Scan for the cell matching the given text and deliver its (X, Y) coordinate at center. 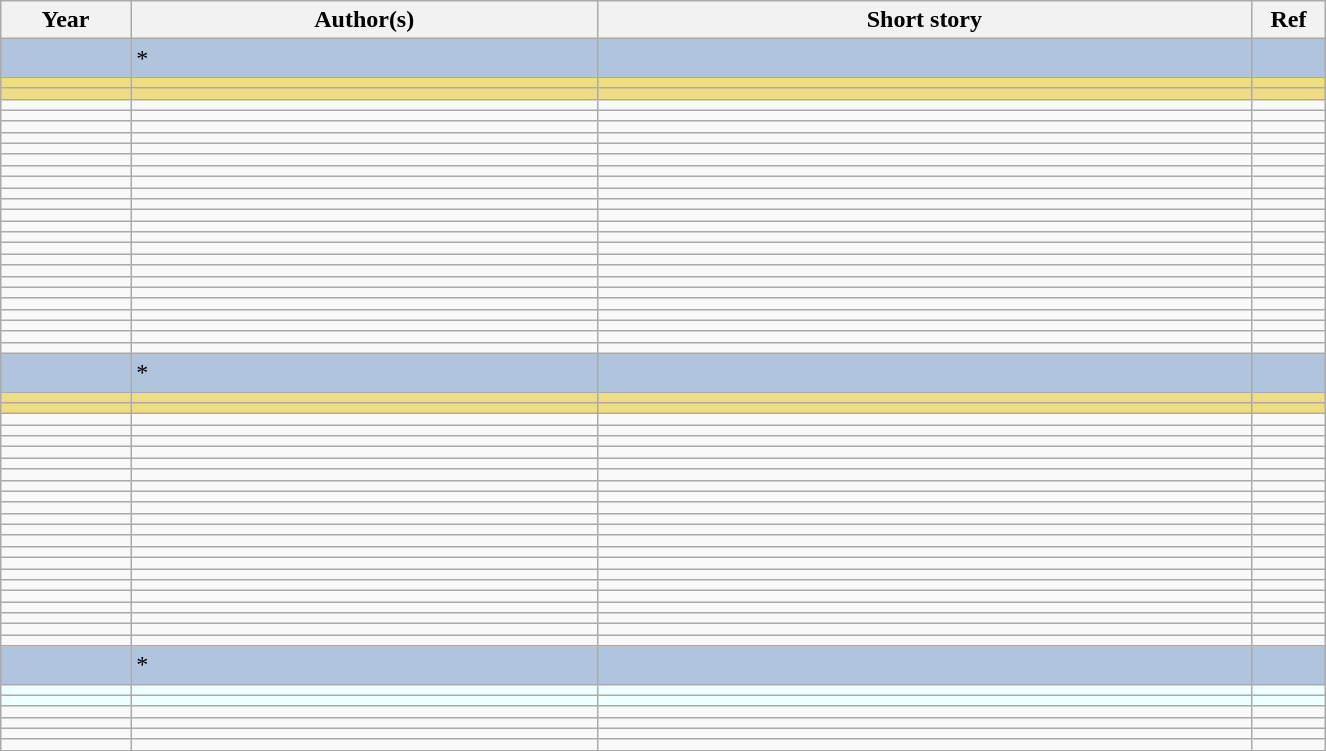
Year (66, 20)
Ref (1288, 20)
Author(s) (364, 20)
Short story (925, 20)
